Extract the [X, Y] coordinate from the center of the cell holding the provided text.  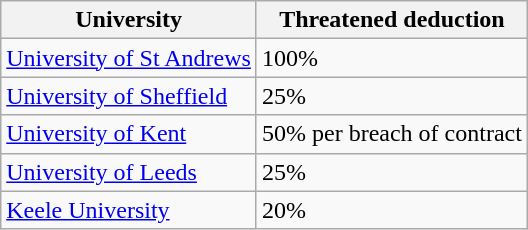
University of Leeds [129, 172]
University of St Andrews [129, 58]
University of Kent [129, 134]
University [129, 20]
University of Sheffield [129, 96]
Threatened deduction [392, 20]
50% per breach of contract [392, 134]
Keele University [129, 210]
100% [392, 58]
20% [392, 210]
